Search for the cell housing the specified text and yield its [x, y] center coordinate. 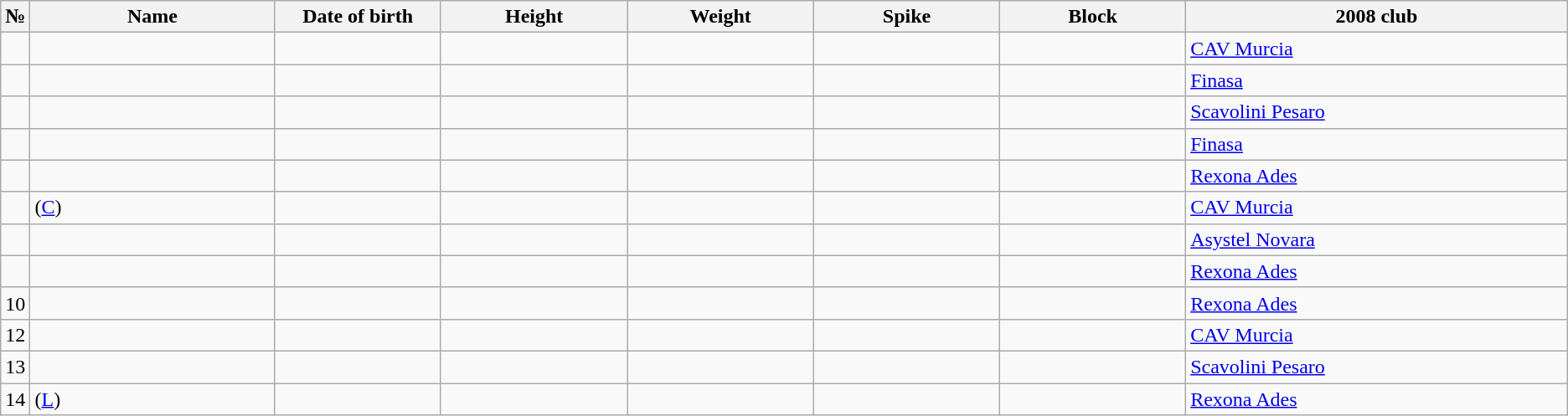
Asystel Novara [1377, 239]
Block [1093, 17]
12 [15, 335]
13 [15, 367]
10 [15, 303]
2008 club [1377, 17]
(C) [152, 208]
Name [152, 17]
№ [15, 17]
(L) [152, 399]
Spike [906, 17]
14 [15, 399]
Date of birth [358, 17]
Height [534, 17]
Weight [720, 17]
